Output the [x, y] coordinate of the center of the cell containing the given text.  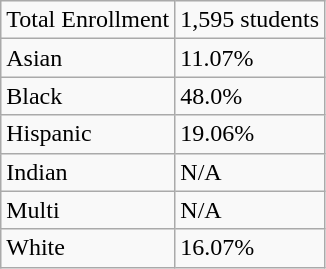
1,595 students [250, 20]
White [88, 248]
11.07% [250, 58]
Hispanic [88, 134]
Indian [88, 172]
Black [88, 96]
19.06% [250, 134]
Total Enrollment [88, 20]
48.0% [250, 96]
16.07% [250, 248]
Multi [88, 210]
Asian [88, 58]
